Find where the given text appears and provide that cell's center as [X, Y] coordinate. 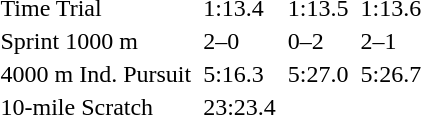
0–2 [318, 41]
2–0 [240, 41]
5:16.3 [240, 74]
5:27.0 [318, 74]
